Capture the cell that displays the provided text and extract its [X, Y] central coordinate. 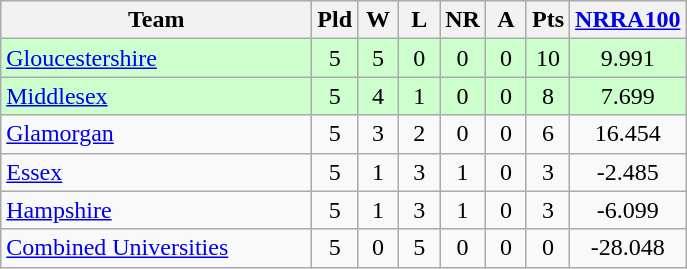
NR [463, 20]
-28.048 [628, 248]
Pts [548, 20]
10 [548, 58]
Middlesex [156, 96]
7.699 [628, 96]
W [378, 20]
A [506, 20]
Team [156, 20]
Combined Universities [156, 248]
8 [548, 96]
Glamorgan [156, 134]
Essex [156, 172]
Hampshire [156, 210]
2 [420, 134]
-6.099 [628, 210]
L [420, 20]
-2.485 [628, 172]
Gloucestershire [156, 58]
16.454 [628, 134]
NRRA100 [628, 20]
Pld [335, 20]
4 [378, 96]
9.991 [628, 58]
6 [548, 134]
